Pinpoint the cell where the given text exists, returning its (X, Y) midpoint coordinate. 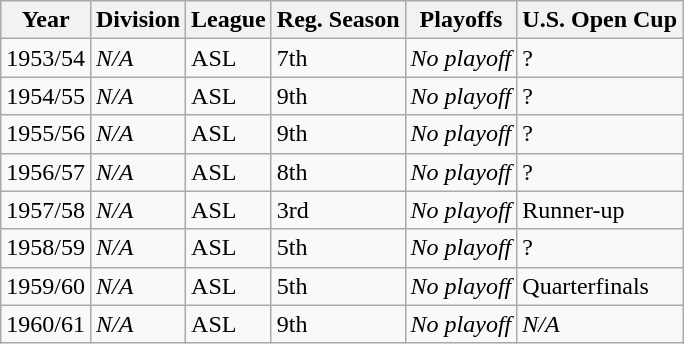
1958/59 (46, 248)
Division (138, 20)
1954/55 (46, 96)
League (229, 20)
Quarterfinals (600, 286)
1957/58 (46, 210)
1959/60 (46, 286)
Reg. Season (338, 20)
7th (338, 58)
1960/61 (46, 324)
8th (338, 172)
1955/56 (46, 134)
1956/57 (46, 172)
Playoffs (461, 20)
1953/54 (46, 58)
U.S. Open Cup (600, 20)
3rd (338, 210)
Runner-up (600, 210)
Year (46, 20)
